Search for the cell housing the specified text and yield its [X, Y] center coordinate. 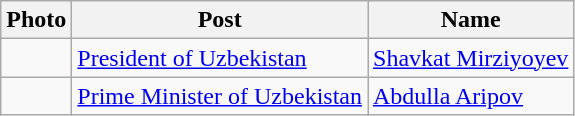
Name [471, 20]
Prime Minister of Uzbekistan [220, 96]
President of Uzbekistan [220, 58]
Post [220, 20]
Shavkat Mirziyoyev [471, 58]
Photo [36, 20]
Abdulla Aripov [471, 96]
